From the cell containing the given text, extract its center point as (x, y) coordinate. 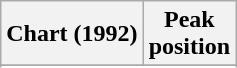
Peakposition (189, 34)
Chart (1992) (72, 34)
